From the cell containing the given text, extract its center point as (X, Y) coordinate. 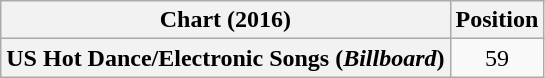
Position (497, 20)
Chart (2016) (226, 20)
US Hot Dance/Electronic Songs (Billboard) (226, 58)
59 (497, 58)
